Return the [x, y] coordinate for the center point of the cell that contains the specified text.  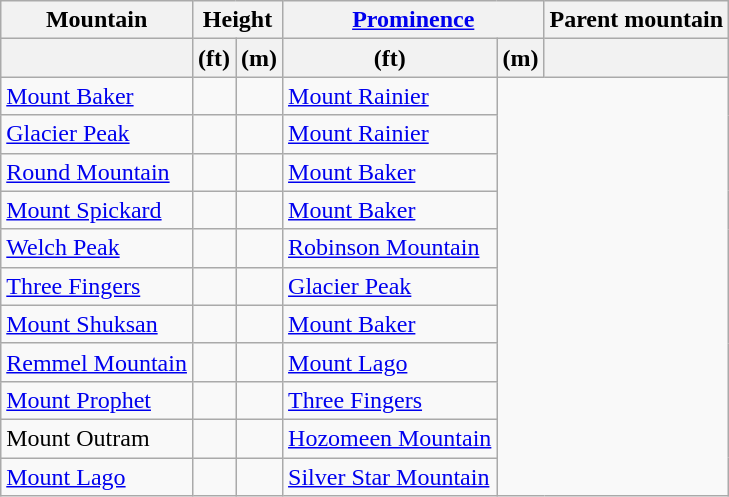
Parent mountain [636, 20]
Mount Prophet [97, 400]
Prominence [414, 20]
Robinson Mountain [390, 248]
Mount Shuksan [97, 324]
Remmel Mountain [97, 362]
Silver Star Mountain [390, 477]
Round Mountain [97, 172]
Mount Spickard [97, 210]
Mount Outram [97, 438]
Hozomeen Mountain [390, 438]
Height [237, 20]
Welch Peak [97, 248]
Mountain [97, 20]
